Pinpoint the cell where the given text exists, returning its (X, Y) midpoint coordinate. 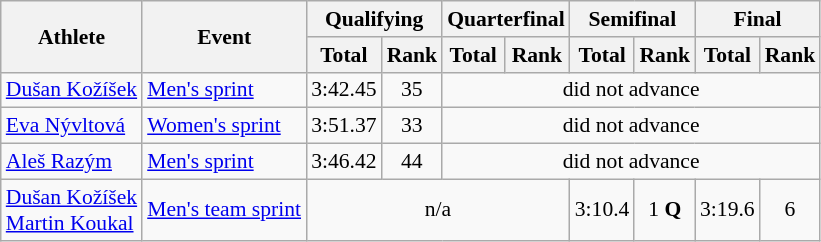
35 (412, 90)
Women's sprint (224, 126)
Qualifying (374, 19)
Dušan Kožíšek (72, 90)
1 Q (664, 210)
n/a (438, 210)
Quarterfinal (506, 19)
6 (790, 210)
3:51.37 (344, 126)
Athlete (72, 36)
Aleš Razým (72, 162)
3:10.4 (602, 210)
33 (412, 126)
Event (224, 36)
Final (758, 19)
Semifinal (632, 19)
Men's team sprint (224, 210)
Dušan KožíšekMartin Koukal (72, 210)
3:19.6 (728, 210)
Eva Nývltová (72, 126)
3:46.42 (344, 162)
44 (412, 162)
3:42.45 (344, 90)
